Detect which cell encompasses the target text, then output its (X, Y) center coordinate. 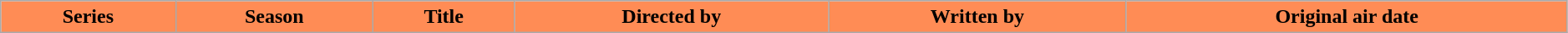
Title (444, 17)
Original air date (1347, 17)
Series (89, 17)
Season (274, 17)
Written by (977, 17)
Directed by (672, 17)
